Return the [x, y] coordinate for the center point of the cell that contains the specified text.  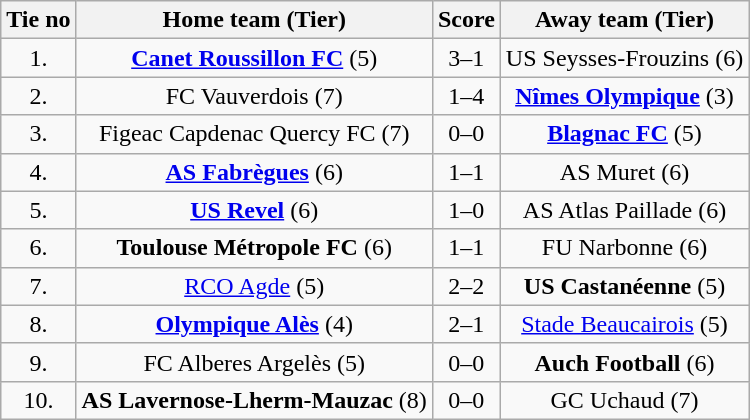
US Revel (6) [254, 210]
RCO Agde (5) [254, 286]
8. [38, 324]
4. [38, 172]
7. [38, 286]
Auch Football (6) [624, 362]
US Castanéenne (5) [624, 286]
Olympique Alès (4) [254, 324]
2. [38, 96]
AS Atlas Paillade (6) [624, 210]
Figeac Capdenac Quercy FC (7) [254, 134]
Toulouse Métropole FC (6) [254, 248]
FU Narbonne (6) [624, 248]
GC Uchaud (7) [624, 400]
FC Vauverdois (7) [254, 96]
US Seysses-Frouzins (6) [624, 58]
9. [38, 362]
Canet Roussillon FC (5) [254, 58]
10. [38, 400]
2–2 [466, 286]
Stade Beaucairois (5) [624, 324]
Home team (Tier) [254, 20]
Nîmes Olympique (3) [624, 96]
6. [38, 248]
AS Lavernose-Lherm-Mauzac (8) [254, 400]
Away team (Tier) [624, 20]
Score [466, 20]
1. [38, 58]
3–1 [466, 58]
5. [38, 210]
Tie no [38, 20]
FC Alberes Argelès (5) [254, 362]
2–1 [466, 324]
AS Fabrègues (6) [254, 172]
3. [38, 134]
Blagnac FC (5) [624, 134]
1–4 [466, 96]
AS Muret (6) [624, 172]
1–0 [466, 210]
